For the text-containing cell, return its midpoint in [x, y] coordinate format. 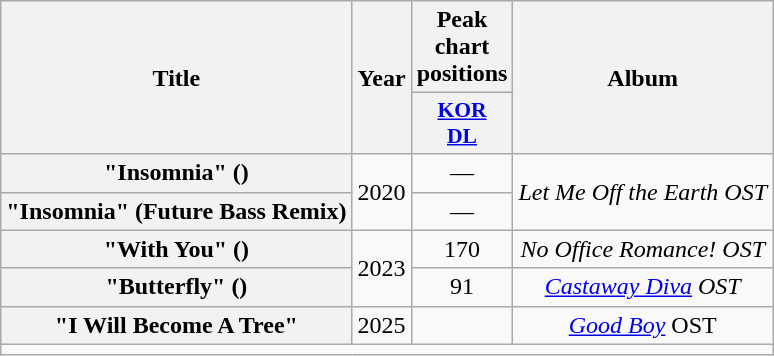
Album [643, 78]
"With You" () [176, 249]
2025 [382, 325]
Peak chart positions [462, 47]
"I Will Become A Tree" [176, 325]
Title [176, 78]
Castaway Diva OST [643, 287]
2020 [382, 192]
91 [462, 287]
Year [382, 78]
2023 [382, 268]
Let Me Off the Earth OST [643, 192]
"Insomnia" (Future Bass Remix) [176, 211]
KORDL [462, 124]
"Butterfly" () [176, 287]
Good Boy OST [643, 325]
"Insomnia" () [176, 173]
No Office Romance! OST [643, 249]
170 [462, 249]
